Locate the cell with the specified text and output its (X, Y) center coordinate. 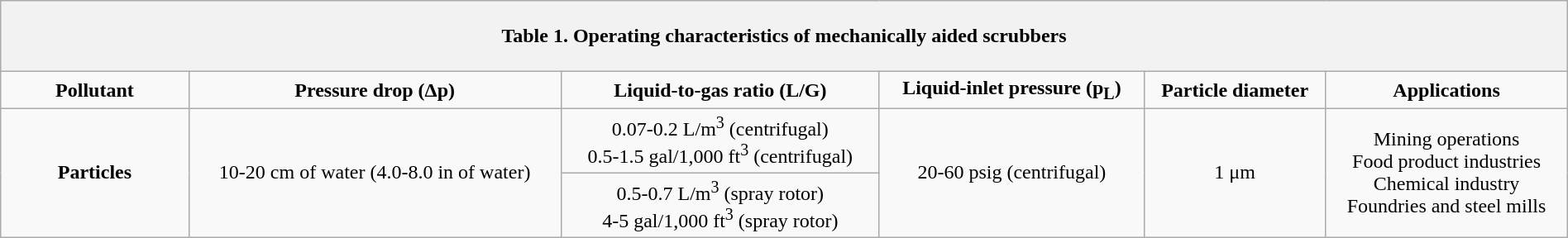
1 μm (1234, 173)
10-20 cm of water (4.0-8.0 in of water) (375, 173)
Pollutant (94, 90)
0.5-0.7 L/m3 (spray rotor)4-5 gal/1,000 ft3 (spray rotor) (719, 205)
20-60 psig (centrifugal) (1011, 173)
Particles (94, 173)
Table 1. Operating characteristics of mechanically aided scrubbers (784, 36)
Applications (1446, 90)
Mining operationsFood product industriesChemical industryFoundries and steel mills (1446, 173)
Liquid-to-gas ratio (L/G) (719, 90)
Liquid-inlet pressure (pL) (1011, 90)
0.07-0.2 L/m3 (centrifugal)0.5-1.5 gal/1,000 ft3 (centrifugal) (719, 140)
Pressure drop (Δp) (375, 90)
Particle diameter (1234, 90)
